Capture the cell that displays the provided text and extract its [x, y] central coordinate. 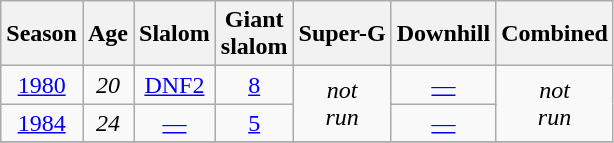
Age [108, 34]
5 [254, 123]
Giantslalom [254, 34]
1980 [42, 85]
8 [254, 85]
Combined [555, 34]
Downhill [443, 34]
Super-G [342, 34]
24 [108, 123]
1984 [42, 123]
Slalom [175, 34]
20 [108, 85]
DNF2 [175, 85]
Season [42, 34]
